Search for the cell housing the specified text and yield its (x, y) center coordinate. 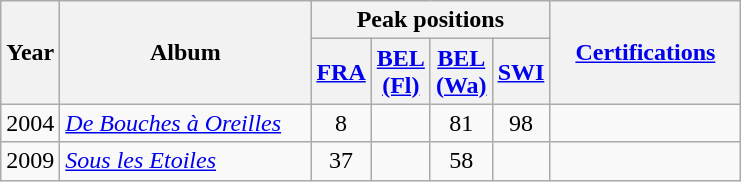
BEL (Wa) (461, 72)
Album (186, 52)
Certifications (646, 52)
Sous les Etoiles (186, 161)
37 (341, 161)
98 (521, 123)
FRA (341, 72)
SWI (521, 72)
58 (461, 161)
2004 (30, 123)
Year (30, 52)
Peak positions (430, 20)
2009 (30, 161)
81 (461, 123)
BEL (Fl) (400, 72)
De Bouches à Oreilles (186, 123)
8 (341, 123)
